Capture the cell that displays the provided text and extract its (x, y) central coordinate. 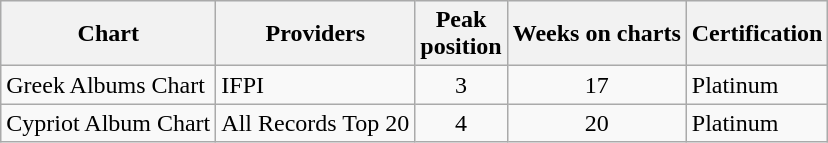
Peakposition (461, 34)
4 (461, 123)
Providers (316, 34)
Greek Albums Chart (108, 85)
All Records Top 20 (316, 123)
Chart (108, 34)
Cypriot Album Chart (108, 123)
20 (596, 123)
Certification (757, 34)
Weeks on charts (596, 34)
17 (596, 85)
3 (461, 85)
IFPI (316, 85)
